Find where the given text appears and provide that cell's center as [x, y] coordinate. 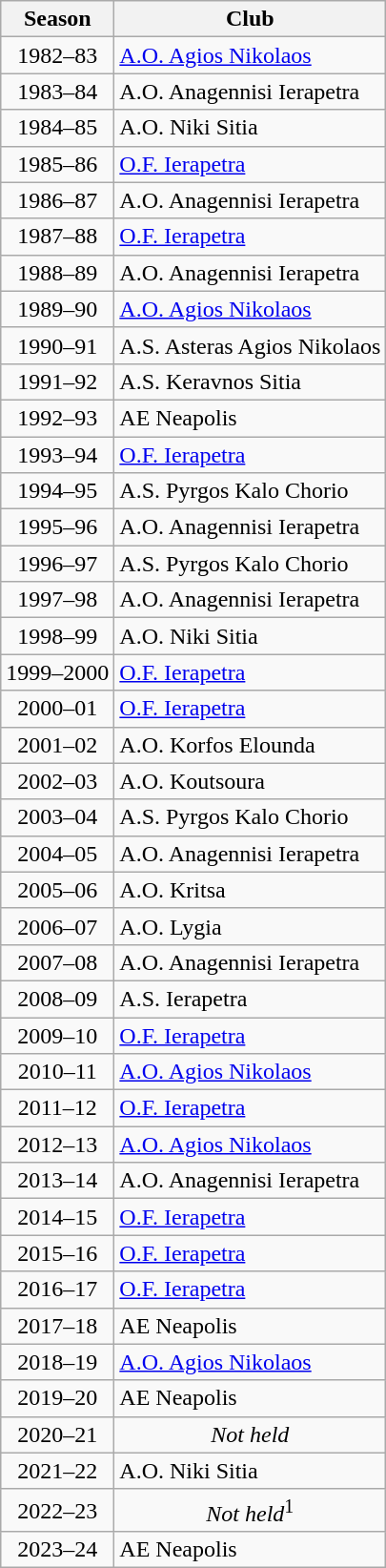
Club [250, 19]
1999–2000 [57, 672]
2005–06 [57, 890]
1988–89 [57, 273]
A.S. Keravnos Sitia [250, 382]
2008–09 [57, 999]
1997–98 [57, 600]
2004–05 [57, 854]
A.S. Ierapetra [250, 999]
2022–23 [57, 1511]
2002–03 [57, 781]
2021–22 [57, 1471]
1989–90 [57, 309]
A.O. Kritsa [250, 890]
A.O. Korfos Elounda [250, 745]
2023–24 [57, 1550]
2015–16 [57, 1253]
A.O. Lygia [250, 926]
2012–13 [57, 1145]
2001–02 [57, 745]
A.O. Koutsoura [250, 781]
1996–97 [57, 564]
Season [57, 19]
1991–92 [57, 382]
1986–87 [57, 200]
1982–83 [57, 55]
A.S. Asteras Agios Nikolaos [250, 345]
2020–21 [57, 1434]
2000–01 [57, 709]
1990–91 [57, 345]
2018–19 [57, 1362]
2014–15 [57, 1217]
1984–85 [57, 128]
1987–88 [57, 237]
2016–17 [57, 1289]
2009–10 [57, 1035]
2013–14 [57, 1181]
2017–18 [57, 1326]
1993–94 [57, 455]
2010–11 [57, 1072]
1985–86 [57, 164]
2006–07 [57, 926]
1995–96 [57, 527]
1998–99 [57, 636]
Not held1 [250, 1511]
1992–93 [57, 418]
2007–08 [57, 962]
2011–12 [57, 1108]
1983–84 [57, 92]
2003–04 [57, 817]
1994–95 [57, 491]
Not held [250, 1434]
2019–20 [57, 1398]
